Determine the [x, y] coordinate at the center of the cell enclosing the given text.  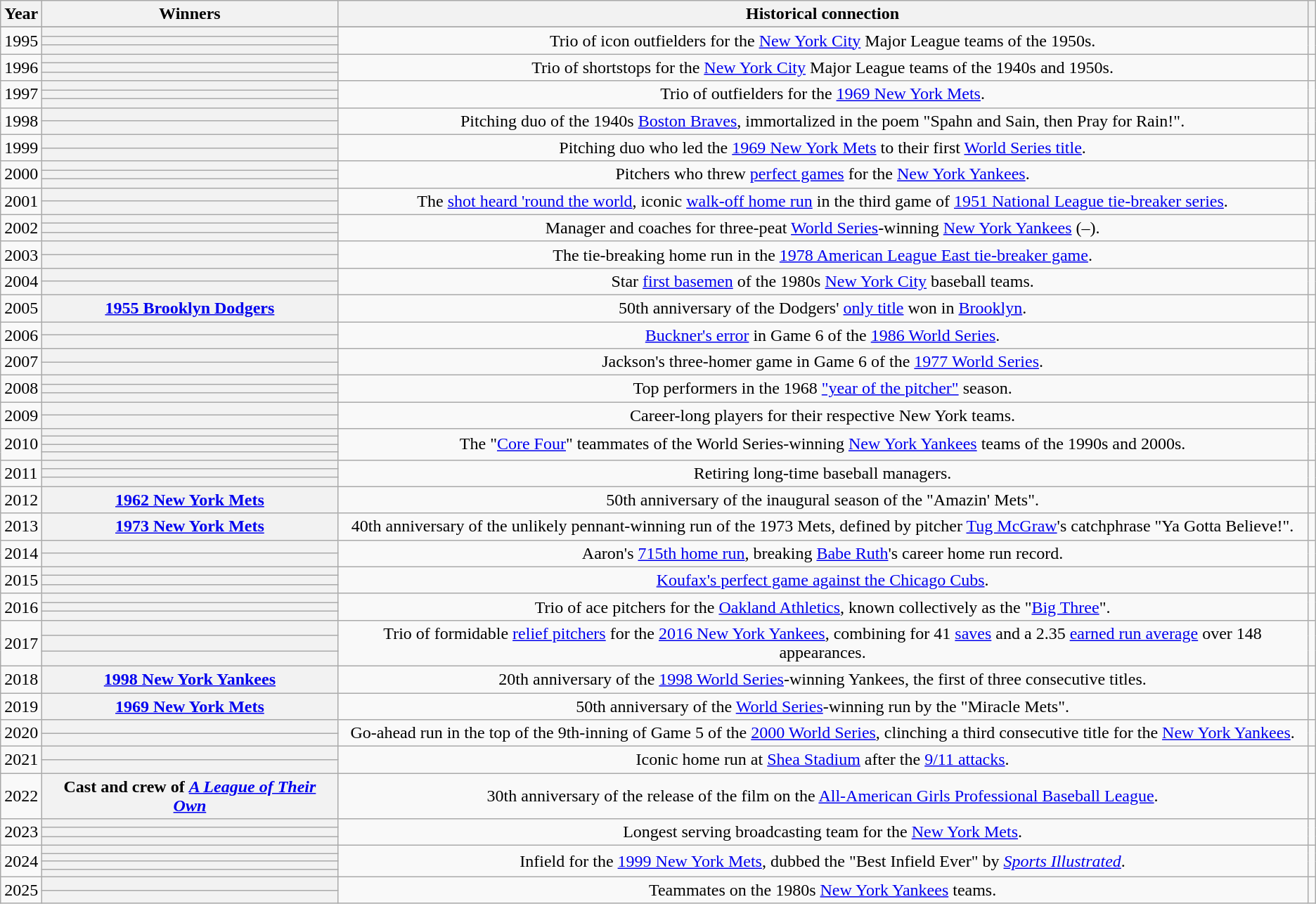
1962 New York Mets [190, 500]
1997 [21, 94]
Infield for the 1999 New York Mets, dubbed the "Best Infield Ever" by Sports Illustrated. [822, 861]
50th anniversary of the inaugural season of the "Amazin' Mets". [822, 500]
Buckner's error in Game 6 of the 1986 World Series. [822, 335]
2025 [21, 890]
2017 [21, 643]
2023 [21, 832]
30th anniversary of the release of the film on the All-American Girls Professional Baseball League. [822, 796]
2019 [21, 706]
Aaron's 715th home run, breaking Babe Ruth's career home run record. [822, 553]
1998 [21, 121]
1996 [21, 67]
2021 [21, 760]
20th anniversary of the 1998 World Series-winning Yankees, the first of three consecutive titles. [822, 679]
1998 New York Yankees [190, 679]
Pitchers who threw perfect games for the New York Yankees. [822, 174]
Career-long players for their respective New York teams. [822, 415]
Trio of ace pitchers for the Oakland Athletics, known collectively as the "Big Three". [822, 607]
Cast and crew of A League of Their Own [190, 796]
Winners [190, 14]
2003 [21, 254]
Pitching duo who led the 1969 New York Mets to their first World Series title. [822, 148]
Go-ahead run in the top of the 9th-inning of Game 5 of the 2000 World Series, clinching a third consecutive title for the New York Yankees. [822, 733]
Year [21, 14]
50th anniversary of the World Series-winning run by the "Miracle Mets". [822, 706]
40th anniversary of the unlikely pennant-winning run of the 1973 Mets, defined by pitcher Tug McGraw's catchphrase "Ya Gotta Believe!". [822, 527]
2007 [21, 362]
2013 [21, 527]
2000 [21, 174]
Jackson's three-homer game in Game 6 of the 1977 World Series. [822, 362]
Iconic home run at Shea Stadium after the 9/11 attacks. [822, 760]
1999 [21, 148]
The "Core Four" teammates of the World Series-winning New York Yankees teams of the 1990s and 2000s. [822, 444]
Top performers in the 1968 "year of the pitcher" season. [822, 389]
2008 [21, 389]
Star first basemen of the 1980s New York City baseball teams. [822, 281]
2011 [21, 473]
Koufax's perfect game against the Chicago Cubs. [822, 580]
2006 [21, 335]
1955 Brooklyn Dodgers [190, 308]
Trio of icon outfielders for the New York City Major League teams of the 1950s. [822, 41]
The tie-breaking home run in the 1978 American League East tie-breaker game. [822, 254]
2018 [21, 679]
2010 [21, 444]
1969 New York Mets [190, 706]
Pitching duo of the 1940s Boston Braves, immortalized in the poem "Spahn and Sain, then Pray for Rain!". [822, 121]
2020 [21, 733]
2002 [21, 228]
2001 [21, 201]
The shot heard 'round the world, iconic walk-off home run in the third game of 1951 National League tie-breaker series. [822, 201]
Manager and coaches for three-peat World Series-winning New York Yankees (–). [822, 228]
2022 [21, 796]
2016 [21, 607]
Longest serving broadcasting team for the New York Mets. [822, 832]
Teammates on the 1980s New York Yankees teams. [822, 890]
50th anniversary of the Dodgers' only title won in Brooklyn. [822, 308]
2004 [21, 281]
2015 [21, 580]
Trio of outfielders for the 1969 New York Mets. [822, 94]
Trio of formidable relief pitchers for the 2016 New York Yankees, combining for 41 saves and a 2.35 earned run average over 148 appearances. [822, 643]
1995 [21, 41]
2012 [21, 500]
1973 New York Mets [190, 527]
2014 [21, 553]
Historical connection [822, 14]
2009 [21, 415]
2005 [21, 308]
Retiring long-time baseball managers. [822, 473]
Trio of shortstops for the New York City Major League teams of the 1940s and 1950s. [822, 67]
2024 [21, 861]
